For the text-containing cell, return its midpoint in (X, Y) coordinate format. 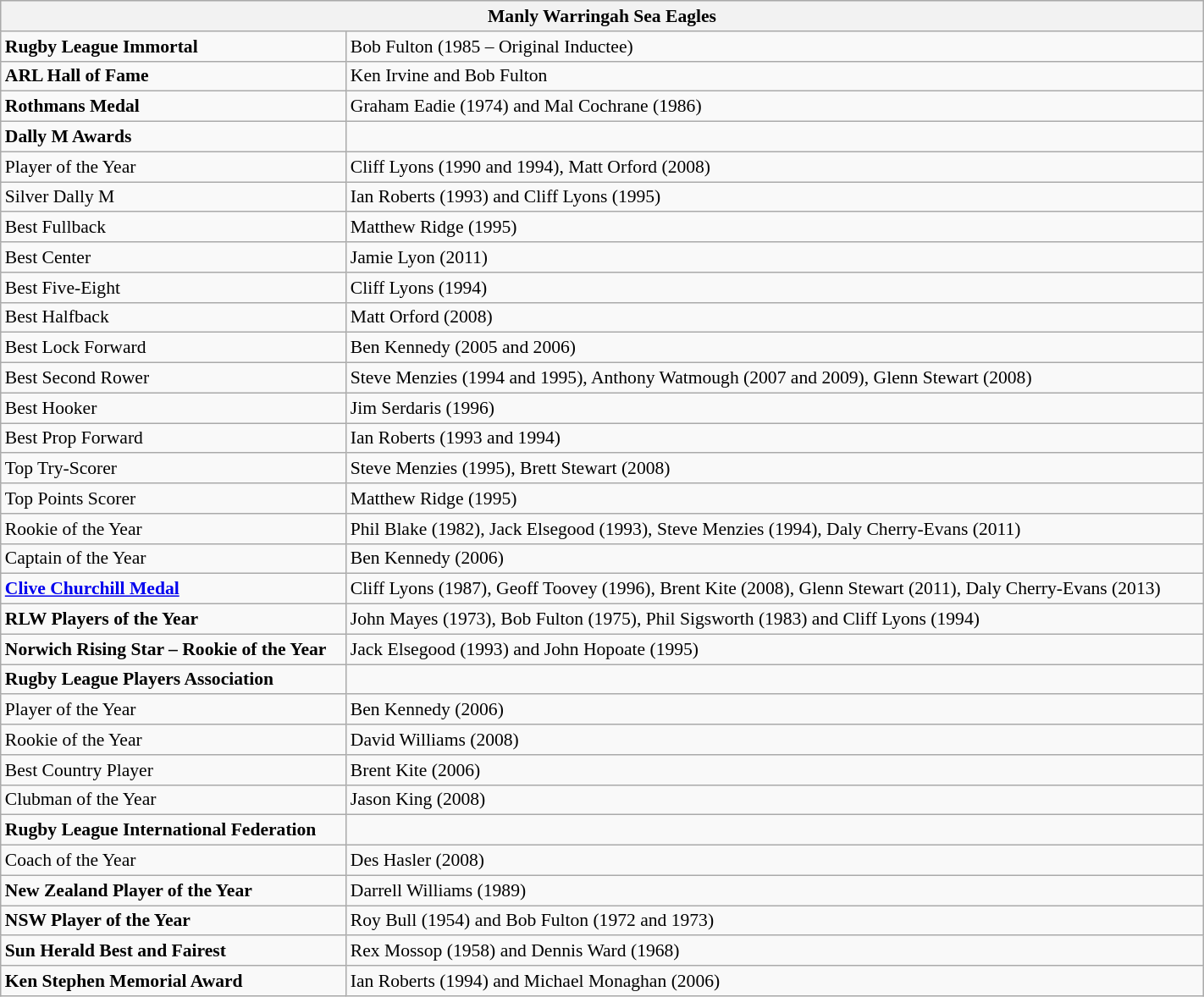
Best Prop Forward (174, 438)
Bob Fulton (1985 – Original Inductee) (776, 47)
Jamie Lyon (2011) (776, 257)
Ian Roberts (1993 and 1994) (776, 438)
Ken Stephen Memorial Award (174, 981)
Brent Kite (2006) (776, 770)
Ian Roberts (1994) and Michael Monaghan (2006) (776, 981)
Jim Serdaris (1996) (776, 408)
Rothmans Medal (174, 107)
Best Halfback (174, 317)
Clive Churchill Medal (174, 589)
Clubman of the Year (174, 800)
Cliff Lyons (1987), Geoff Toovey (1996), Brent Kite (2008), Glenn Stewart (2011), Daly Cherry-Evans (2013) (776, 589)
Best Center (174, 257)
Best Second Rower (174, 378)
Rex Mossop (1958) and Dennis Ward (1968) (776, 951)
Best Country Player (174, 770)
Ben Kennedy (2005 and 2006) (776, 348)
Steve Menzies (1994 and 1995), Anthony Watmough (2007 and 2009), Glenn Stewart (2008) (776, 378)
Des Hasler (2008) (776, 861)
Rugby League Players Association (174, 680)
Best Lock Forward (174, 348)
Jason King (2008) (776, 800)
Darrell Williams (1989) (776, 890)
ARL Hall of Fame (174, 76)
Ian Roberts (1993) and Cliff Lyons (1995) (776, 197)
RLW Players of the Year (174, 620)
Jack Elsegood (1993) and John Hopoate (1995) (776, 649)
Best Fullback (174, 228)
Captain of the Year (174, 559)
Top Try-Scorer (174, 469)
Sun Herald Best and Fairest (174, 951)
Ken Irvine and Bob Fulton (776, 76)
Steve Menzies (1995), Brett Stewart (2008) (776, 469)
Cliff Lyons (1994) (776, 288)
Roy Bull (1954) and Bob Fulton (1972 and 1973) (776, 921)
David Williams (2008) (776, 740)
Rugby League Immortal (174, 47)
Silver Dally M (174, 197)
Matt Orford (2008) (776, 317)
Best Hooker (174, 408)
Best Five-Eight (174, 288)
John Mayes (1973), Bob Fulton (1975), Phil Sigsworth (1983) and Cliff Lyons (1994) (776, 620)
New Zealand Player of the Year (174, 890)
Dally M Awards (174, 137)
Cliff Lyons (1990 and 1994), Matt Orford (2008) (776, 167)
NSW Player of the Year (174, 921)
Graham Eadie (1974) and Mal Cochrane (1986) (776, 107)
Coach of the Year (174, 861)
Rugby League International Federation (174, 830)
Manly Warringah Sea Eagles (602, 16)
Phil Blake (1982), Jack Elsegood (1993), Steve Menzies (1994), Daly Cherry-Evans (2011) (776, 529)
Top Points Scorer (174, 499)
Norwich Rising Star – Rookie of the Year (174, 649)
